Output the [x, y] coordinate of the center of the cell containing the given text.  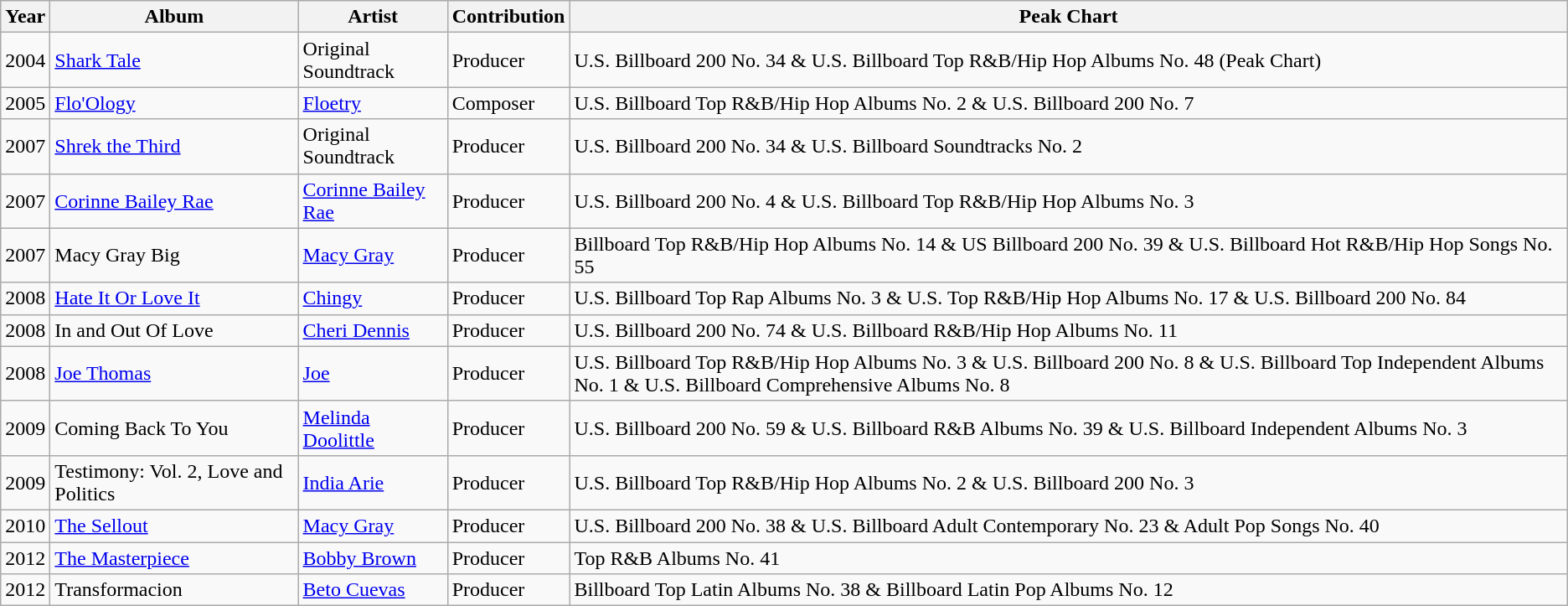
India Arie [373, 483]
Artist [373, 17]
Joe Thomas [174, 374]
Composer [508, 103]
Shrek the Third [174, 146]
Cheri Dennis [373, 330]
Flo'Ology [174, 103]
Billboard Top Latin Albums No. 38 & Billboard Latin Pop Albums No. 12 [1069, 590]
The Sellout [174, 526]
Year [25, 17]
Testimony: Vol. 2, Love and Politics [174, 483]
Contribution [508, 17]
Floetry [373, 103]
Shark Tale [174, 60]
The Masterpiece [174, 557]
Joe [373, 374]
Coming Back To You [174, 427]
Melinda Doolittle [373, 427]
Bobby Brown [373, 557]
U.S. Billboard 200 No. 59 & U.S. Billboard R&B Albums No. 39 & U.S. Billboard Independent Albums No. 3 [1069, 427]
U.S. Billboard 200 No. 4 & U.S. Billboard Top R&B/Hip Hop Albums No. 3 [1069, 201]
U.S. Billboard 200 No. 38 & U.S. Billboard Adult Contemporary No. 23 & Adult Pop Songs No. 40 [1069, 526]
Top R&B Albums No. 41 [1069, 557]
Hate It Or Love It [174, 298]
U.S. Billboard Top Rap Albums No. 3 & U.S. Top R&B/Hip Hop Albums No. 17 & U.S. Billboard 200 No. 84 [1069, 298]
2010 [25, 526]
In and Out Of Love [174, 330]
2005 [25, 103]
U.S. Billboard 200 No. 34 & U.S. Billboard Top R&B/Hip Hop Albums No. 48 (Peak Chart) [1069, 60]
U.S. Billboard 200 No. 34 & U.S. Billboard Soundtracks No. 2 [1069, 146]
U.S. Billboard Top R&B/Hip Hop Albums No. 2 & U.S. Billboard 200 No. 3 [1069, 483]
U.S. Billboard Top R&B/Hip Hop Albums No. 2 & U.S. Billboard 200 No. 7 [1069, 103]
U.S. Billboard 200 No. 74 & U.S. Billboard R&B/Hip Hop Albums No. 11 [1069, 330]
Macy Gray Big [174, 255]
Album [174, 17]
2004 [25, 60]
Transformacion [174, 590]
Peak Chart [1069, 17]
Billboard Top R&B/Hip Hop Albums No. 14 & US Billboard 200 No. 39 & U.S. Billboard Hot R&B/Hip Hop Songs No. 55 [1069, 255]
Chingy [373, 298]
Beto Cuevas [373, 590]
